Pinpoint the cell where the given text exists, returning its [X, Y] midpoint coordinate. 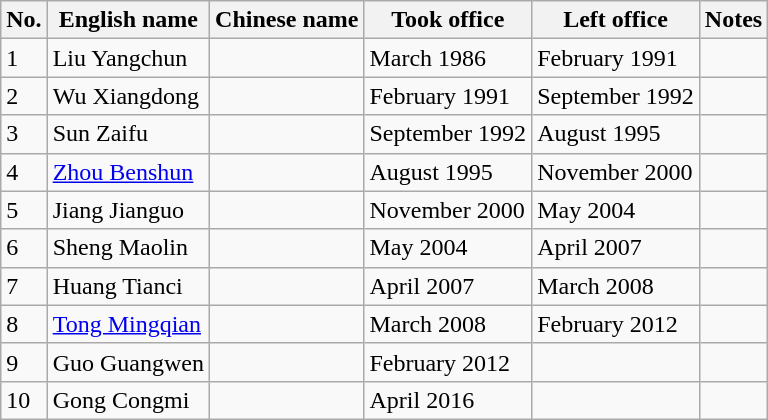
1 [24, 58]
English name [128, 20]
Tong Mingqian [128, 324]
6 [24, 248]
Zhou Benshun [128, 172]
March 1986 [448, 58]
3 [24, 134]
April 2016 [448, 400]
Sheng Maolin [128, 248]
2 [24, 96]
5 [24, 210]
Chinese name [287, 20]
No. [24, 20]
Huang Tianci [128, 286]
10 [24, 400]
Guo Guangwen [128, 362]
Left office [616, 20]
Liu Yangchun [128, 58]
9 [24, 362]
Notes [733, 20]
Sun Zaifu [128, 134]
Wu Xiangdong [128, 96]
Gong Congmi [128, 400]
4 [24, 172]
7 [24, 286]
Took office [448, 20]
8 [24, 324]
Jiang Jianguo [128, 210]
